Capture the cell that displays the provided text and extract its (X, Y) central coordinate. 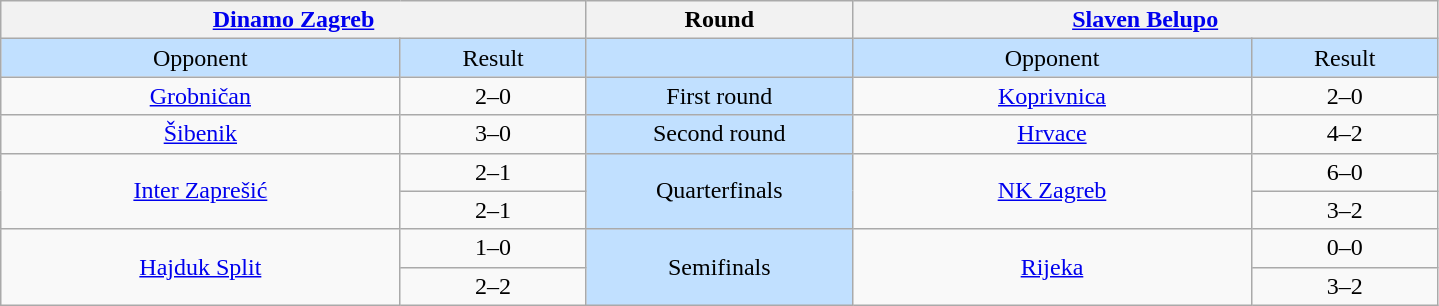
Second round (719, 134)
Semifinals (719, 267)
3–0 (493, 134)
1–0 (493, 248)
Quarterfinals (719, 191)
Inter Zaprešić (200, 191)
Hajduk Split (200, 267)
4–2 (1345, 134)
NK Zagreb (1052, 191)
Slaven Belupo (1145, 20)
Grobničan (200, 96)
Hrvace (1052, 134)
0–0 (1345, 248)
6–0 (1345, 172)
Round (719, 20)
Dinamo Zagreb (294, 20)
Rijeka (1052, 267)
First round (719, 96)
Koprivnica (1052, 96)
2–2 (493, 286)
Šibenik (200, 134)
